Scan for the cell matching the given text and deliver its [X, Y] coordinate at center. 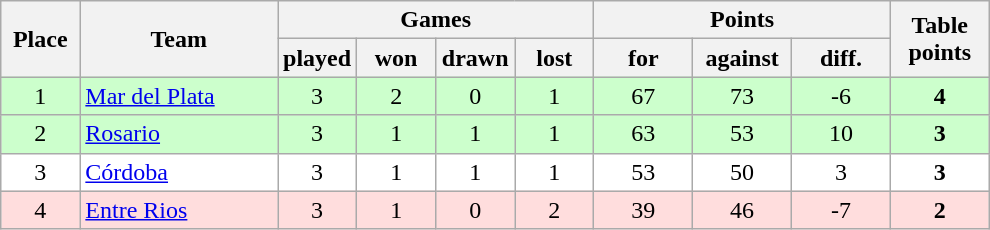
Place [40, 39]
63 [644, 134]
lost [554, 58]
Games [436, 20]
Entre Rios [179, 210]
67 [644, 96]
drawn [476, 58]
50 [742, 172]
Rosario [179, 134]
against [742, 58]
Team [179, 39]
Córdoba [179, 172]
73 [742, 96]
10 [842, 134]
for [644, 58]
46 [742, 210]
39 [644, 210]
played [318, 58]
Tablepoints [940, 39]
won [396, 58]
diff. [842, 58]
-7 [842, 210]
-6 [842, 96]
Mar del Plata [179, 96]
Points [742, 20]
